Capture the cell that displays the provided text and extract its [x, y] central coordinate. 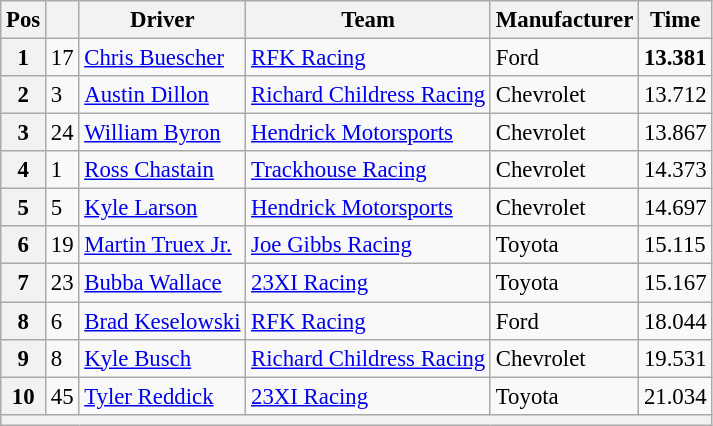
18.044 [676, 321]
Kyle Larson [162, 208]
Kyle Busch [162, 358]
23 [62, 283]
Martin Truex Jr. [162, 245]
2 [24, 95]
Chris Buescher [162, 58]
10 [24, 396]
14.697 [676, 208]
13.381 [676, 58]
13.867 [676, 133]
Tyler Reddick [162, 396]
Time [676, 20]
7 [24, 283]
14.373 [676, 170]
15.167 [676, 283]
Team [368, 20]
9 [24, 358]
Ross Chastain [162, 170]
13.712 [676, 95]
Bubba Wallace [162, 283]
19.531 [676, 358]
Austin Dillon [162, 95]
William Byron [162, 133]
19 [62, 245]
Brad Keselowski [162, 321]
Manufacturer [564, 20]
4 [24, 170]
Trackhouse Racing [368, 170]
Driver [162, 20]
24 [62, 133]
45 [62, 396]
17 [62, 58]
Joe Gibbs Racing [368, 245]
15.115 [676, 245]
Pos [24, 20]
21.034 [676, 396]
